Search for the cell housing the specified text and yield its [x, y] center coordinate. 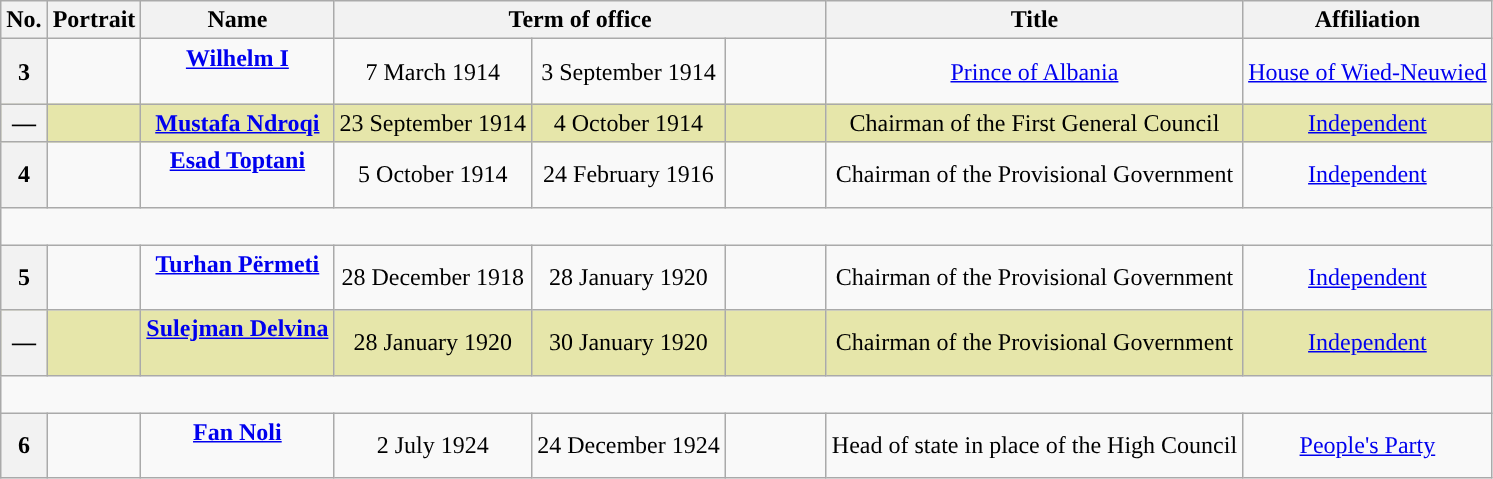
5 [24, 278]
Turhan Përmeti [238, 278]
Portrait [94, 20]
Sulejman Delvina [238, 342]
23 September 1914 [433, 123]
No. [24, 20]
30 January 1920 [629, 342]
4 [24, 174]
3 September 1914 [629, 72]
Chairman of the First General Council [1034, 123]
People's Party [1368, 446]
24 December 1924 [629, 446]
6 [24, 446]
Term of office [580, 20]
24 February 1916 [629, 174]
5 October 1914 [433, 174]
Name [238, 20]
Affiliation [1368, 20]
Fan Noli [238, 446]
Esad Toptani [238, 174]
3 [24, 72]
Head of state in place of the High Council [1034, 446]
7 March 1914 [433, 72]
Wilhelm I [238, 72]
2 July 1924 [433, 446]
House of Wied-Neuwied [1368, 72]
Mustafa Ndroqi [238, 123]
Title [1034, 20]
Prince of Albania [1034, 72]
28 December 1918 [433, 278]
4 October 1914 [629, 123]
